For the text-containing cell, return its midpoint in (x, y) coordinate format. 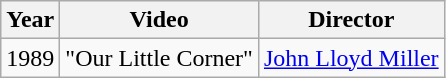
Year (30, 20)
Director (351, 20)
John Lloyd Miller (351, 58)
"Our Little Corner" (160, 58)
Video (160, 20)
1989 (30, 58)
